Find where the given text appears and provide that cell's center as (x, y) coordinate. 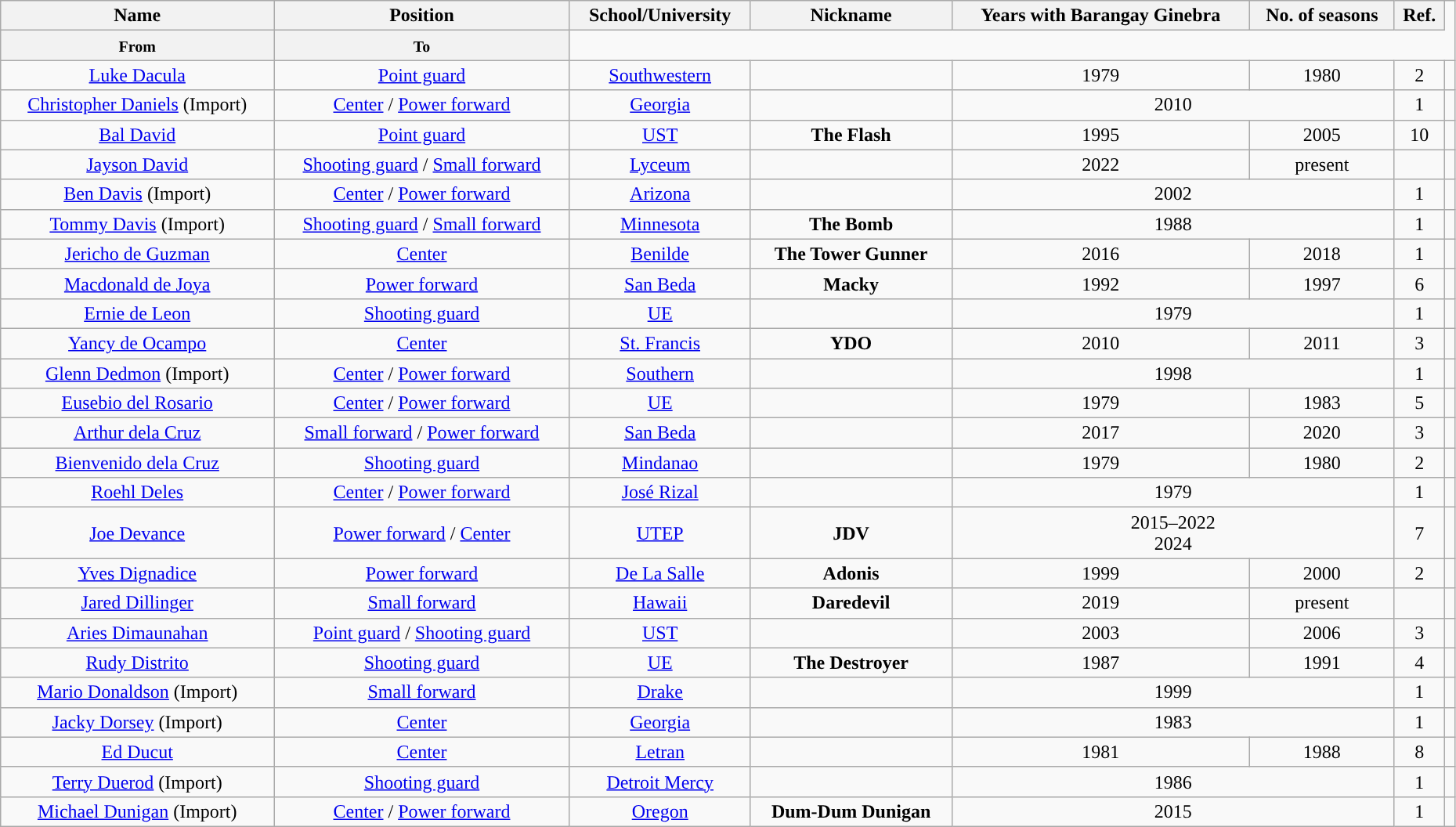
Mario Donaldson (Import) (138, 692)
The Flash (851, 135)
8 (1419, 752)
Bienvenido dela Cruz (138, 463)
UTEP (659, 533)
Years with Barangay Ginebra (1100, 16)
Ben Davis (Import) (138, 194)
2000 (1322, 573)
7 (1419, 533)
Tommy Davis (Import) (138, 224)
1998 (1173, 374)
José Rizal (659, 493)
2015 (1173, 811)
Southwestern (659, 75)
Power forward / Center (422, 533)
6 (1419, 283)
5 (1419, 403)
St. Francis (659, 343)
Macdonald de Joya (138, 283)
Arthur dela Cruz (138, 433)
2002 (1173, 194)
Christopher Daniels (Import) (138, 105)
Small forward / Power forward (422, 433)
Dum-Dum Dunigan (851, 811)
1991 (1322, 663)
2005 (1322, 135)
School/University (659, 16)
Ed Ducut (138, 752)
Yancy de Ocampo (138, 343)
YDO (851, 343)
JDV (851, 533)
Oregon (659, 811)
Jacky Dorsey (Import) (138, 722)
1986 (1173, 782)
2016 (1100, 254)
Rudy Distrito (138, 663)
Ernie de Leon (138, 313)
Southern (659, 374)
No. of seasons (1322, 16)
Eusebio del Rosario (138, 403)
1981 (1100, 752)
Minnesota (659, 224)
Ref. (1419, 16)
2011 (1322, 343)
Jared Dillinger (138, 603)
1987 (1100, 663)
Benilde (659, 254)
Detroit Mercy (659, 782)
Position (422, 16)
Lyceum (659, 164)
Jericho de Guzman (138, 254)
Aries Dimaunahan (138, 633)
Drake (659, 692)
Macky (851, 283)
Name (138, 16)
2019 (1100, 603)
2006 (1322, 633)
1995 (1100, 135)
The Destroyer (851, 663)
To (422, 45)
Glenn Dedmon (Import) (138, 374)
Yves Dignadice (138, 573)
Michael Dunigan (Import) (138, 811)
The Bomb (851, 224)
2022 (1100, 164)
2017 (1100, 433)
Terry Duerod (Import) (138, 782)
Nickname (851, 16)
1992 (1100, 283)
Joe Devance (138, 533)
Arizona (659, 194)
Jayson David (138, 164)
Daredevil (851, 603)
Adonis (851, 573)
10 (1419, 135)
4 (1419, 663)
Letran (659, 752)
2015–20222024 (1173, 533)
1997 (1322, 283)
2018 (1322, 254)
De La Salle (659, 573)
From (138, 45)
Roehl Deles (138, 493)
Luke Dacula (138, 75)
The Tower Gunner (851, 254)
Hawaii (659, 603)
Bal David (138, 135)
Mindanao (659, 463)
Point guard / Shooting guard (422, 633)
2020 (1322, 433)
2003 (1100, 633)
